Provide the (X, Y) coordinate of the cell's center where the given text is located.  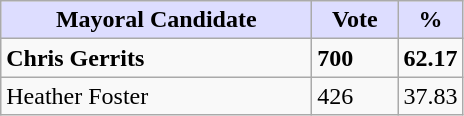
Mayoral Candidate (156, 20)
62.17 (430, 58)
426 (355, 96)
% (430, 20)
Heather Foster (156, 96)
Vote (355, 20)
700 (355, 58)
37.83 (430, 96)
Chris Gerrits (156, 58)
